Identify which cell holds the provided text, then report its (x, y) central coordinate. 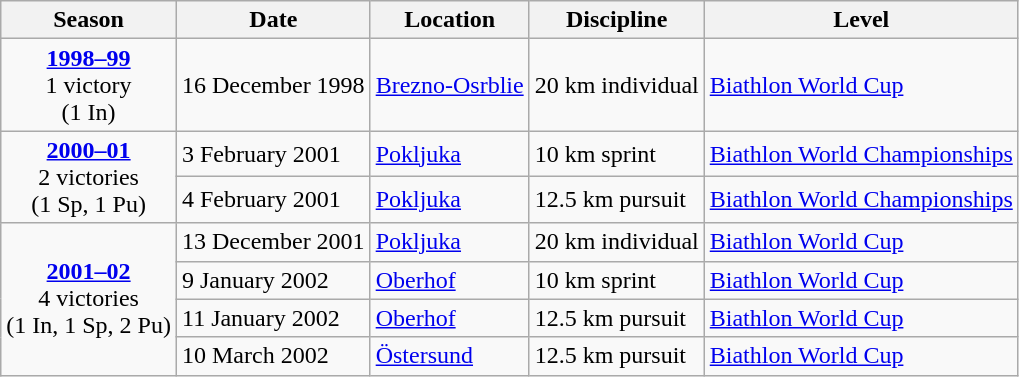
10 March 2002 (273, 356)
Level (861, 20)
3 February 2001 (273, 154)
Östersund (450, 356)
Season (89, 20)
13 December 2001 (273, 242)
16 December 1998 (273, 85)
2001–02 4 victories (1 In, 1 Sp, 2 Pu) (89, 299)
Location (450, 20)
4 February 2001 (273, 200)
1998–99 1 victory (1 In) (89, 85)
Discipline (616, 20)
11 January 2002 (273, 318)
Date (273, 20)
Brezno-Osrblie (450, 85)
2000–01 2 victories (1 Sp, 1 Pu) (89, 177)
9 January 2002 (273, 280)
